Return [x, y] of the center of cell containing provided text 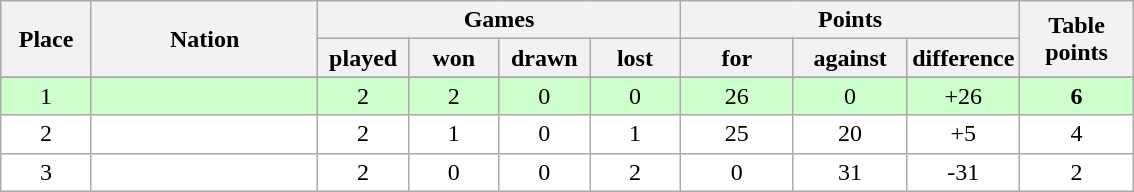
+5 [964, 134]
6 [1076, 96]
26 [736, 96]
Points [850, 20]
4 [1076, 134]
31 [850, 172]
difference [964, 58]
Tablepoints [1076, 39]
3 [46, 172]
played [364, 58]
against [850, 58]
drawn [544, 58]
Place [46, 39]
20 [850, 134]
-31 [964, 172]
for [736, 58]
Games [499, 20]
Nation [204, 39]
25 [736, 134]
won [454, 58]
lost [636, 58]
+26 [964, 96]
